Return [x, y] of the center of cell containing provided text 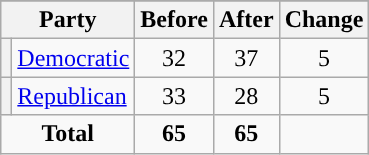
Party [68, 20]
37 [246, 58]
Democratic [74, 58]
Before [174, 20]
Change [324, 20]
Republican [74, 96]
28 [246, 96]
32 [174, 58]
After [246, 20]
Total [68, 134]
33 [174, 96]
